From the cell containing the given text, extract its center point as [x, y] coordinate. 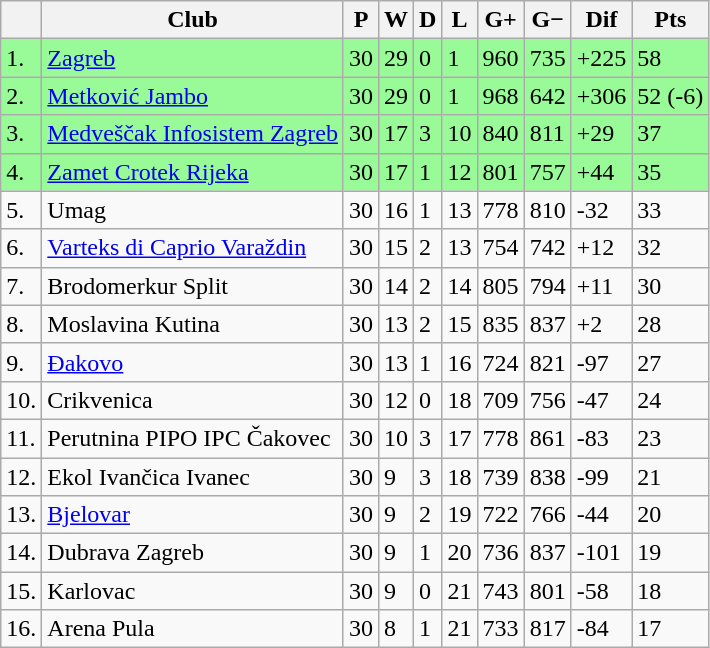
810 [548, 210]
33 [670, 210]
7. [22, 286]
W [396, 20]
58 [670, 58]
Varteks di Caprio Varaždin [193, 248]
Metković Jambo [193, 96]
-99 [602, 477]
-97 [602, 362]
+44 [602, 172]
805 [500, 286]
G− [548, 20]
9. [22, 362]
Karlovac [193, 591]
6. [22, 248]
709 [500, 400]
Bjelovar [193, 515]
L [460, 20]
840 [500, 134]
-32 [602, 210]
794 [548, 286]
28 [670, 324]
12. [22, 477]
P [360, 20]
+11 [602, 286]
739 [500, 477]
+12 [602, 248]
Pts [670, 20]
754 [500, 248]
821 [548, 362]
Đakovo [193, 362]
735 [548, 58]
722 [500, 515]
757 [548, 172]
756 [548, 400]
16. [22, 629]
+306 [602, 96]
2. [22, 96]
27 [670, 362]
-47 [602, 400]
736 [500, 553]
642 [548, 96]
733 [500, 629]
+2 [602, 324]
743 [500, 591]
766 [548, 515]
D [428, 20]
Arena Pula [193, 629]
11. [22, 438]
Dubrava Zagreb [193, 553]
Brodomerkur Split [193, 286]
Zamet Crotek Rijeka [193, 172]
-44 [602, 515]
24 [670, 400]
960 [500, 58]
861 [548, 438]
Umag [193, 210]
Zagreb [193, 58]
1. [22, 58]
-58 [602, 591]
838 [548, 477]
23 [670, 438]
Medveščak Infosistem Zagreb [193, 134]
Moslavina Kutina [193, 324]
742 [548, 248]
4. [22, 172]
14. [22, 553]
Club [193, 20]
Dif [602, 20]
3. [22, 134]
Perutnina PIPO IPC Čakovec [193, 438]
Ekol Ivančica Ivanec [193, 477]
968 [500, 96]
Crikvenica [193, 400]
15. [22, 591]
-83 [602, 438]
724 [500, 362]
811 [548, 134]
32 [670, 248]
8 [396, 629]
+225 [602, 58]
52 (-6) [670, 96]
835 [500, 324]
817 [548, 629]
+29 [602, 134]
13. [22, 515]
8. [22, 324]
-101 [602, 553]
-84 [602, 629]
10. [22, 400]
35 [670, 172]
5. [22, 210]
37 [670, 134]
G+ [500, 20]
